Search for the cell housing the specified text and yield its (X, Y) center coordinate. 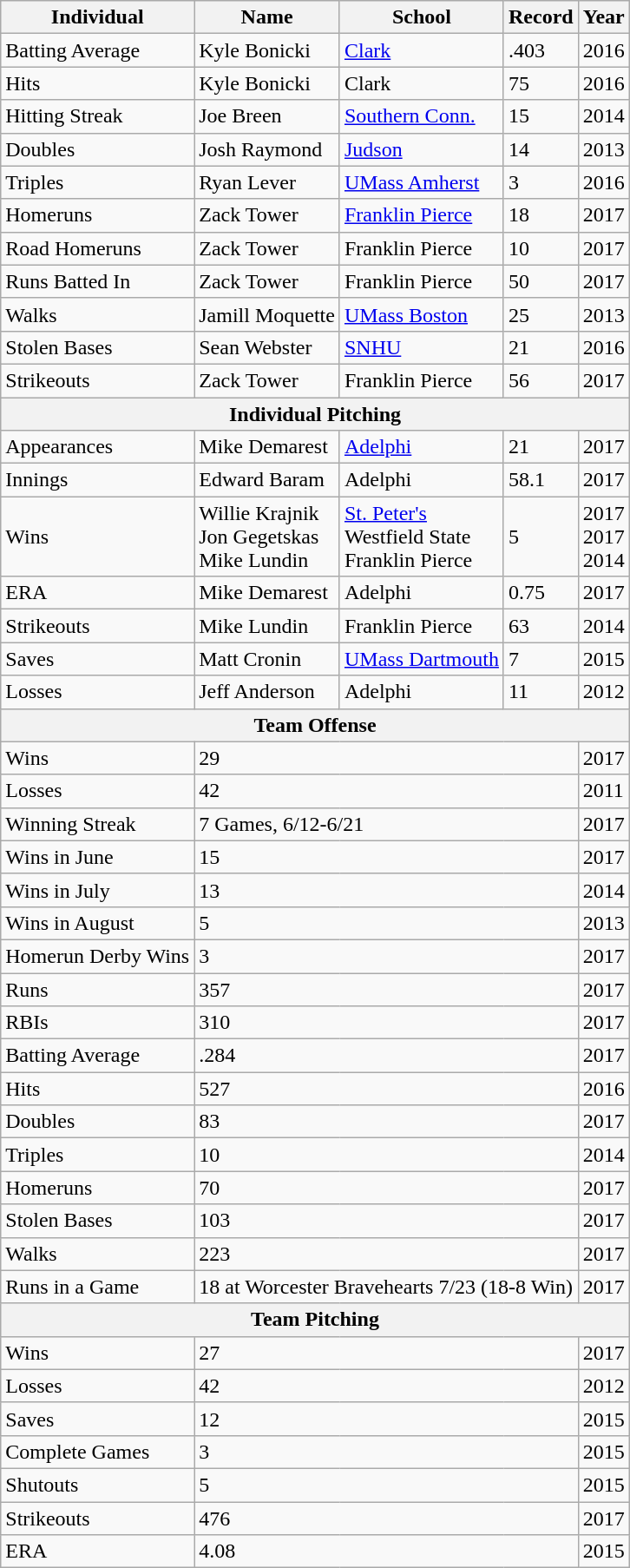
Homerun Derby Wins (97, 956)
2011 (604, 791)
RBIs (97, 1023)
29 (386, 758)
58.1 (541, 480)
School (422, 17)
.403 (541, 50)
75 (541, 83)
Wins in July (97, 890)
18 (541, 215)
13 (386, 890)
Sean Webster (267, 347)
0.75 (541, 593)
Road Homeruns (97, 248)
Runs in a Game (97, 1287)
Wins in August (97, 923)
7 (541, 659)
UMass Amherst (422, 182)
SNHU (422, 347)
70 (386, 1188)
Judson (422, 149)
Team Offense (316, 725)
.284 (386, 1056)
12 (386, 1419)
18 at Worcester Bravehearts 7/23 (18-8 Win) (386, 1287)
25 (541, 314)
Record (541, 17)
Runs (97, 989)
357 (386, 989)
11 (541, 692)
Name (267, 17)
201720172014 (604, 537)
Team Pitching (316, 1320)
83 (386, 1122)
223 (386, 1254)
Hitting Streak (97, 116)
103 (386, 1221)
476 (386, 1519)
Individual Pitching (316, 414)
Innings (97, 480)
27 (386, 1353)
Matt Cronin (267, 659)
Year (604, 17)
Appearances (97, 447)
Individual (97, 17)
14 (541, 149)
63 (541, 626)
Edward Baram (267, 480)
UMass Dartmouth (422, 659)
Complete Games (97, 1452)
4.08 (386, 1552)
310 (386, 1023)
UMass Boston (422, 314)
St. Peter'sWestfield StateFranklin Pierce (422, 537)
Winning Streak (97, 824)
Runs Batted In (97, 281)
Willie KrajnikJon GegetskasMike Lundin (267, 537)
527 (386, 1089)
Ryan Lever (267, 182)
Joe Breen (267, 116)
Josh Raymond (267, 149)
56 (541, 380)
Mike Lundin (267, 626)
Southern Conn. (422, 116)
Jamill Moquette (267, 314)
Wins in June (97, 857)
7 Games, 6/12-6/21 (386, 824)
50 (541, 281)
Shutouts (97, 1485)
Jeff Anderson (267, 692)
